Find where the given text appears and provide that cell's center as (X, Y) coordinate. 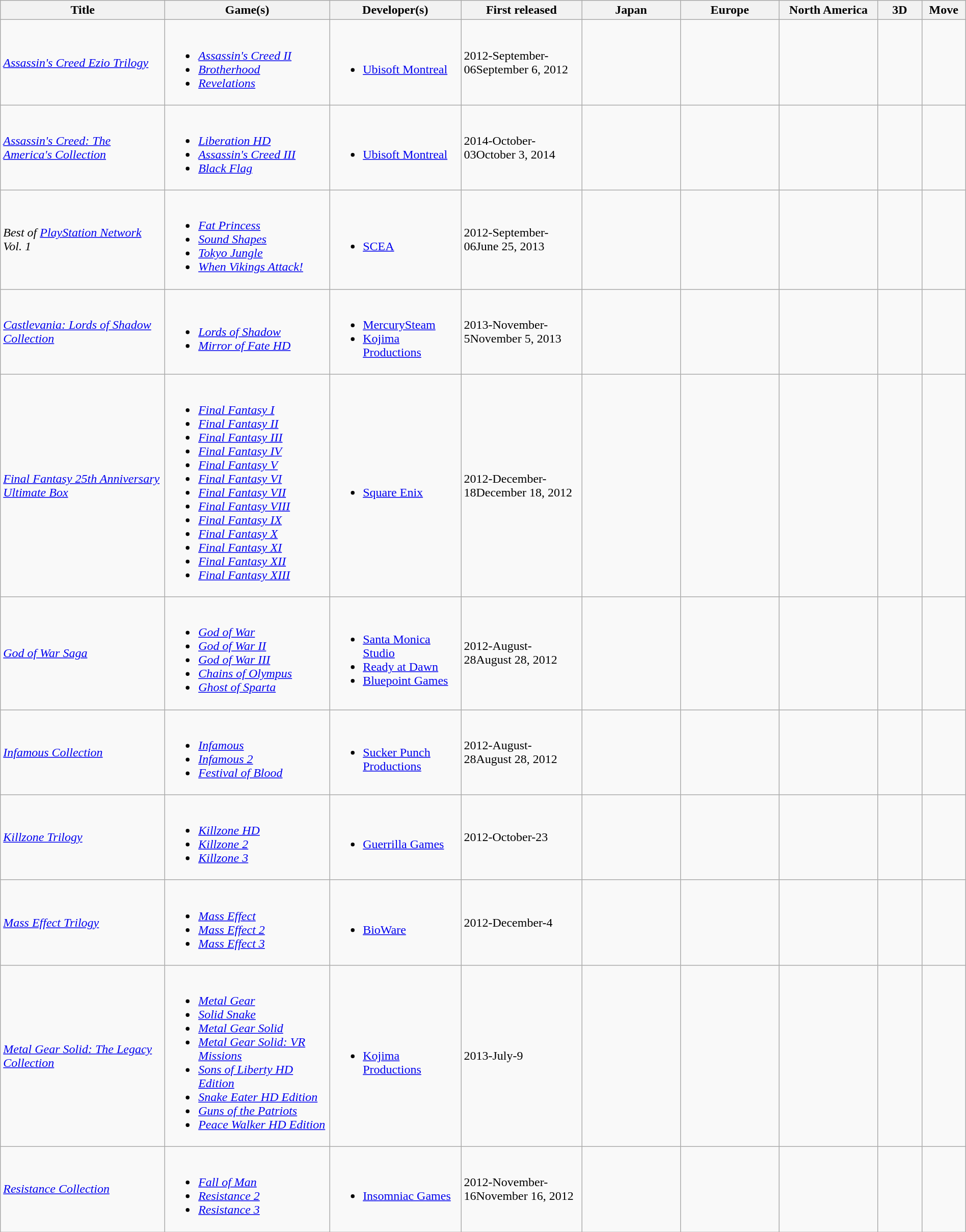
Fat PrincessSound ShapesTokyo JungleWhen Vikings Attack! (248, 240)
Mass EffectMass Effect 2Mass Effect 3 (248, 923)
Best of PlayStation Network Vol. 1 (83, 240)
Metal Gear Solid: The Legacy Collection (83, 1056)
Resistance Collection (83, 1189)
Title (83, 10)
2012-September-06September 6, 2012 (522, 62)
Game(s) (248, 10)
First released (522, 10)
Sucker Punch Productions (395, 752)
God of WarGod of War IIGod of War IIIChains of OlympusGhost of Sparta (248, 653)
InfamousInfamous 2Festival of Blood (248, 752)
Europe (730, 10)
Guerrilla Games (395, 837)
2012-October-23 (522, 837)
Square Enix (395, 485)
2012-December-4 (522, 923)
Kojima Productions (395, 1056)
Assassin's Creed Ezio Trilogy (83, 62)
Final Fantasy 25th Anniversary Ultimate Box (83, 485)
3D (900, 10)
MercurySteamKojima Productions (395, 331)
Lords of ShadowMirror of Fate HD (248, 331)
2012-September-06June 25, 2013 (522, 240)
Assassin's Creed IIBrotherhoodRevelations (248, 62)
Mass Effect Trilogy (83, 923)
SCEA (395, 240)
Liberation HDAssassin's Creed IIIBlack Flag (248, 148)
Move (944, 10)
2012-December-18December 18, 2012 (522, 485)
Developer(s) (395, 10)
God of War Saga (83, 653)
Santa Monica StudioReady at DawnBluepoint Games (395, 653)
2014-October-03October 3, 2014 (522, 148)
2013-July-9 (522, 1056)
Assassin's Creed: The America's Collection (83, 148)
Killzone HDKillzone 2Killzone 3 (248, 837)
Japan (631, 10)
Fall of ManResistance 2Resistance 3 (248, 1189)
Killzone Trilogy (83, 837)
North America (828, 10)
Castlevania: Lords of Shadow Collection (83, 331)
Infamous Collection (83, 752)
Insomniac Games (395, 1189)
BioWare (395, 923)
2012-November-16November 16, 2012 (522, 1189)
2013-November-5November 5, 2013 (522, 331)
